Return [X, Y] of the center of cell containing provided text 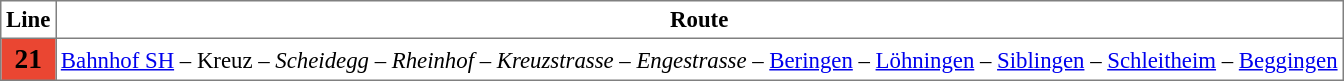
Line [28, 20]
Route [700, 20]
Bahnhof SH – Kreuz – Scheidegg – Rheinhof – Kreuzstrasse – Engestrasse – Beringen – Löhningen – Siblingen – Schleitheim – Beggingen [700, 59]
21 [28, 59]
